Provide the (x, y) coordinate of the cell's center where the given text is located.  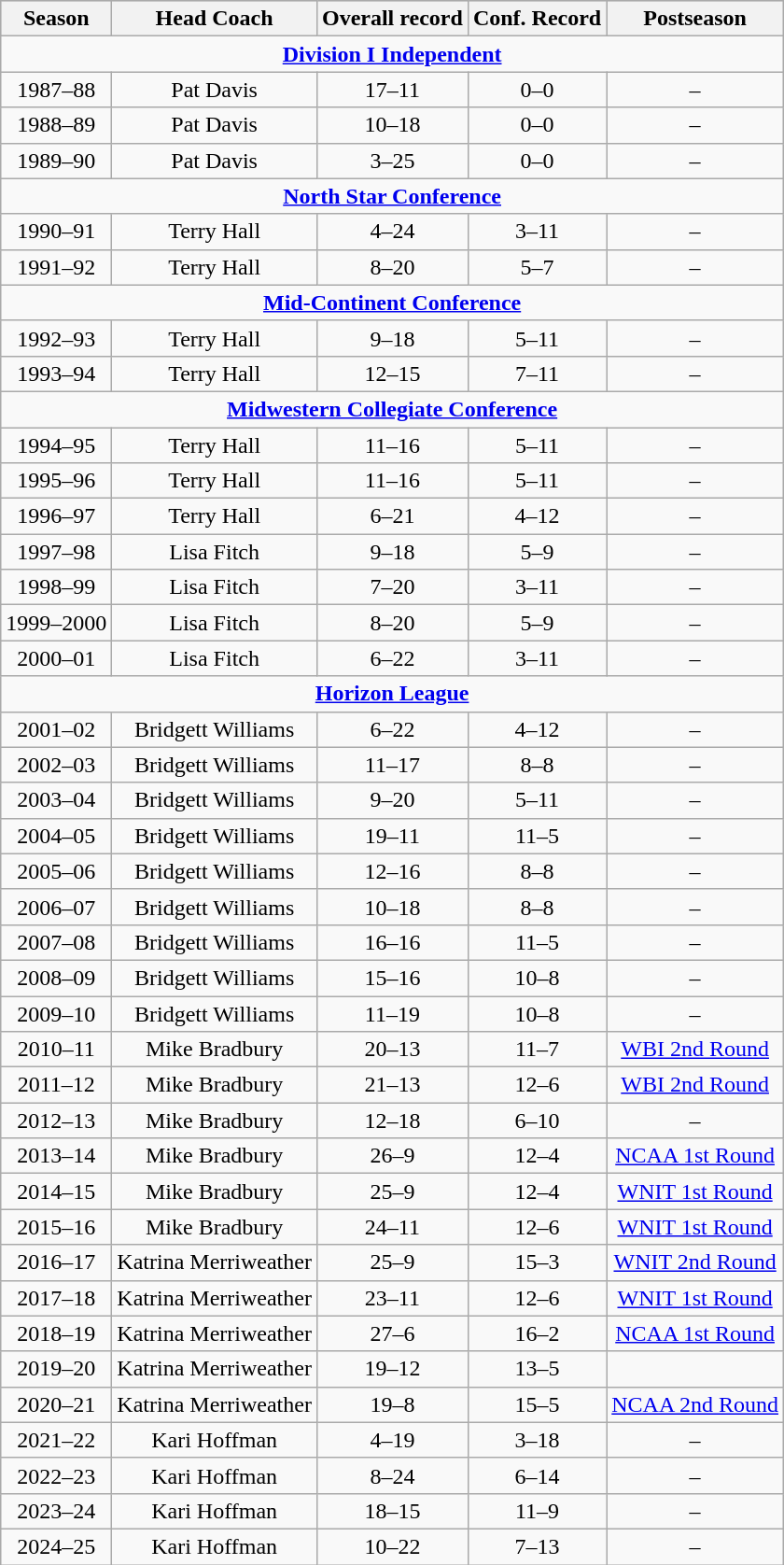
1995–96 (56, 481)
2001–02 (56, 729)
12–15 (392, 374)
1989–90 (56, 161)
13–5 (537, 1369)
12–18 (392, 1121)
Mid-Continent Conference (392, 303)
4–24 (392, 232)
4–19 (392, 1440)
Postseason (695, 19)
2005–06 (56, 871)
2020–21 (56, 1404)
2021–22 (56, 1440)
2023–24 (56, 1511)
6–10 (537, 1121)
15–16 (392, 978)
1988–89 (56, 125)
2022–23 (56, 1475)
3–25 (392, 161)
2015–16 (56, 1227)
2006–07 (56, 907)
2002–03 (56, 765)
2024–25 (56, 1546)
Season (56, 19)
11–19 (392, 1013)
5–7 (537, 267)
21–13 (392, 1085)
Horizon League (392, 694)
Overall record (392, 19)
26–9 (392, 1156)
2003–04 (56, 800)
27–6 (392, 1333)
8–24 (392, 1475)
2018–19 (56, 1333)
7–11 (537, 374)
1993–94 (56, 374)
1991–92 (56, 267)
1992–93 (56, 338)
11–9 (537, 1511)
7–13 (537, 1546)
2007–08 (56, 942)
Head Coach (215, 19)
2017–18 (56, 1298)
1996–97 (56, 516)
19–12 (392, 1369)
North Star Conference (392, 196)
1994–95 (56, 445)
2000–01 (56, 658)
12–16 (392, 871)
16–16 (392, 942)
Division I Independent (392, 54)
2011–12 (56, 1085)
23–11 (392, 1298)
WNIT 2nd Round (695, 1262)
6–14 (537, 1475)
15–5 (537, 1404)
16–2 (537, 1333)
2016–17 (56, 1262)
1999–2000 (56, 623)
Conf. Record (537, 19)
2010–11 (56, 1050)
2013–14 (56, 1156)
2014–15 (56, 1191)
10–22 (392, 1546)
NCAA 2nd Round (695, 1404)
2012–13 (56, 1121)
24–11 (392, 1227)
17–11 (392, 90)
7–20 (392, 587)
2019–20 (56, 1369)
11–7 (537, 1050)
1997–98 (56, 552)
18–15 (392, 1511)
15–3 (537, 1262)
1987–88 (56, 90)
2008–09 (56, 978)
19–11 (392, 836)
9–20 (392, 800)
2009–10 (56, 1013)
11–17 (392, 765)
6–21 (392, 516)
1998–99 (56, 587)
1990–91 (56, 232)
2004–05 (56, 836)
19–8 (392, 1404)
3–18 (537, 1440)
20–13 (392, 1050)
Midwestern Collegiate Conference (392, 409)
